For the text-containing cell, return its midpoint in (X, Y) coordinate format. 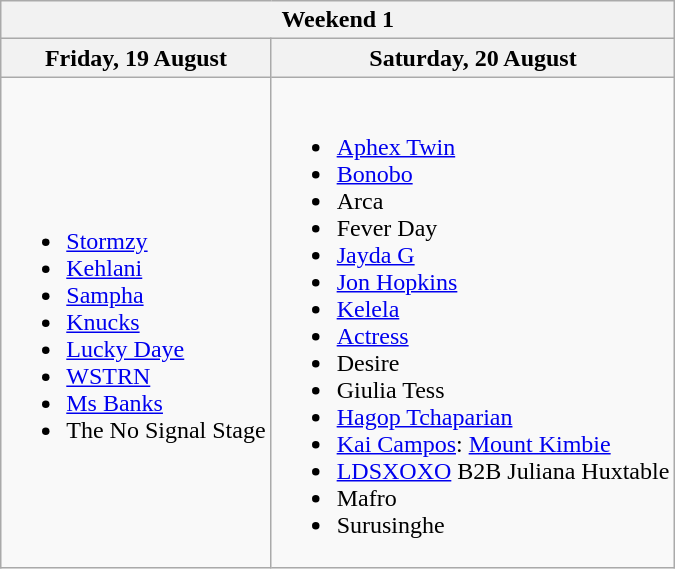
StormzyKehlaniSamphaKnucksLucky DayeWSTRNMs BanksThe No Signal Stage (136, 322)
Weekend 1 (338, 20)
Saturday, 20 August (473, 58)
Friday, 19 August (136, 58)
